Determine the [X, Y] coordinate at the center of the cell enclosing the given text.  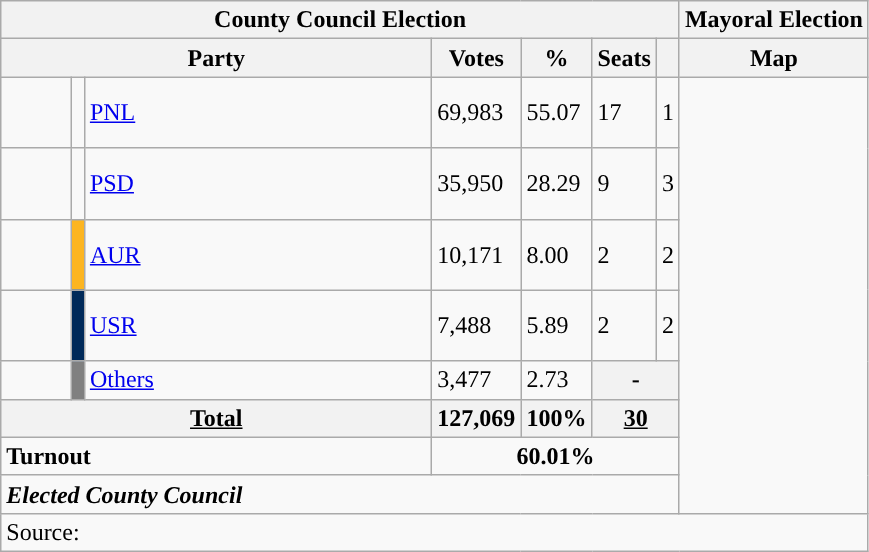
3 [668, 184]
28.29 [556, 184]
Source: [435, 532]
Elected County Council [340, 494]
30 [636, 418]
3,477 [476, 380]
8.00 [556, 254]
2.73 [556, 380]
69,983 [476, 112]
PSD [258, 184]
5.89 [556, 326]
% [556, 58]
Mayoral Election [774, 20]
Seats [624, 58]
Total [216, 418]
AUR [258, 254]
17 [624, 112]
1 [668, 112]
55.07 [556, 112]
USR [258, 326]
60.01% [556, 456]
- [636, 380]
Party [216, 58]
Map [774, 58]
Votes [476, 58]
County Council Election [340, 20]
Turnout [216, 456]
35,950 [476, 184]
PNL [258, 112]
127,069 [476, 418]
Others [258, 380]
100% [556, 418]
9 [624, 184]
10,171 [476, 254]
7,488 [476, 326]
